Extract the (x, y) coordinate from the center of the cell holding the provided text.  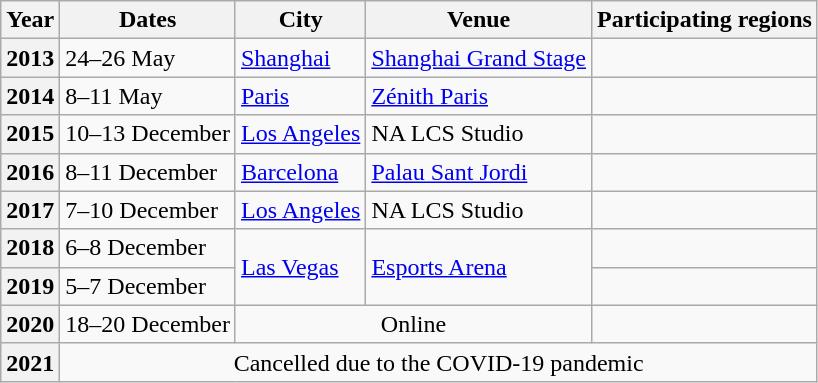
Shanghai (300, 58)
8–11 May (148, 96)
Esports Arena (479, 267)
2014 (30, 96)
24–26 May (148, 58)
Participating regions (705, 20)
2021 (30, 362)
2013 (30, 58)
2020 (30, 324)
2015 (30, 134)
2017 (30, 210)
8–11 December (148, 172)
Year (30, 20)
2019 (30, 286)
18–20 December (148, 324)
Palau Sant Jordi (479, 172)
Paris (300, 96)
Cancelled due to the COVID-19 pandemic (439, 362)
Dates (148, 20)
Venue (479, 20)
Zénith Paris (479, 96)
5–7 December (148, 286)
2016 (30, 172)
6–8 December (148, 248)
Las Vegas (300, 267)
10–13 December (148, 134)
Shanghai Grand Stage (479, 58)
City (300, 20)
Online (413, 324)
7–10 December (148, 210)
2018 (30, 248)
Barcelona (300, 172)
